Extract the [x, y] coordinate from the center of the cell holding the provided text.  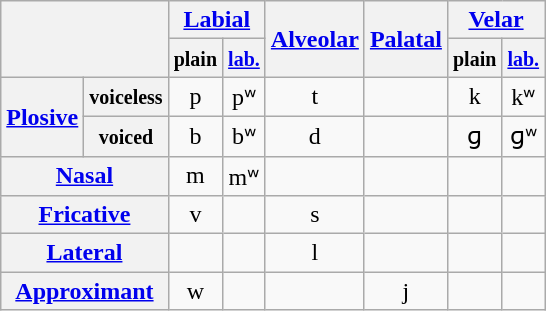
j [406, 291]
Lateral [84, 253]
mʷ [244, 176]
Nasal [84, 176]
Fricative [84, 215]
t [314, 97]
w [195, 291]
v [195, 215]
Velar [496, 20]
p [195, 97]
b [195, 136]
ɡʷ [524, 136]
l [314, 253]
k [474, 97]
bʷ [244, 136]
voiceless [126, 97]
Plosive [42, 116]
ɡ [474, 136]
Labial [216, 20]
pʷ [244, 97]
Alveolar [314, 39]
Approximant [84, 291]
voiced [126, 136]
m [195, 176]
Palatal [406, 39]
s [314, 215]
kʷ [524, 97]
d [314, 136]
